From the cell containing the given text, extract its center point as [x, y] coordinate. 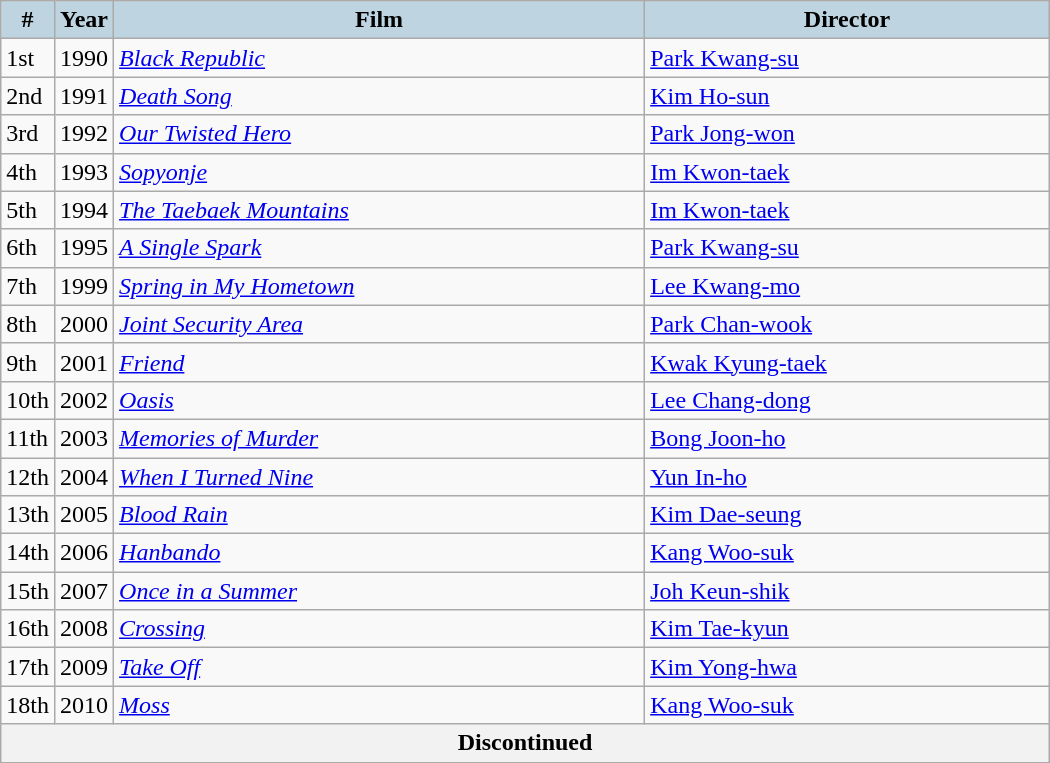
2007 [84, 591]
Film [380, 20]
2nd [28, 96]
2008 [84, 629]
Kim Yong-hwa [848, 667]
1990 [84, 58]
15th [28, 591]
Lee Kwang-mo [848, 286]
17th [28, 667]
6th [28, 248]
Once in a Summer [380, 591]
# [28, 20]
18th [28, 705]
1991 [84, 96]
4th [28, 172]
Friend [380, 362]
2005 [84, 515]
1999 [84, 286]
2002 [84, 400]
Yun In-ho [848, 477]
Crossing [380, 629]
Kim Dae-seung [848, 515]
2006 [84, 553]
Director [848, 20]
Year [84, 20]
5th [28, 210]
2009 [84, 667]
Blood Rain [380, 515]
9th [28, 362]
A Single Spark [380, 248]
12th [28, 477]
Kwak Kyung-taek [848, 362]
Bong Joon-ho [848, 438]
7th [28, 286]
1st [28, 58]
Park Jong-won [848, 134]
When I Turned Nine [380, 477]
Joint Security Area [380, 324]
Sopyonje [380, 172]
16th [28, 629]
10th [28, 400]
1992 [84, 134]
Memories of Murder [380, 438]
Park Chan-wook [848, 324]
Kim Ho-sun [848, 96]
11th [28, 438]
Our Twisted Hero [380, 134]
The Taebaek Mountains [380, 210]
Discontinued [525, 743]
Joh Keun-shik [848, 591]
Death Song [380, 96]
Kim Tae-kyun [848, 629]
2010 [84, 705]
Take Off [380, 667]
13th [28, 515]
8th [28, 324]
1995 [84, 248]
Oasis [380, 400]
2003 [84, 438]
Spring in My Hometown [380, 286]
Lee Chang-dong [848, 400]
Black Republic [380, 58]
1993 [84, 172]
14th [28, 553]
2000 [84, 324]
2004 [84, 477]
Moss [380, 705]
2001 [84, 362]
Hanbando [380, 553]
3rd [28, 134]
1994 [84, 210]
